Capture the cell that displays the provided text and extract its [x, y] central coordinate. 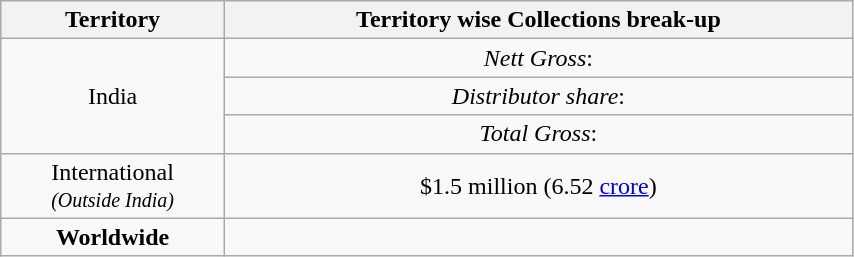
Territory wise Collections break-up [538, 20]
Distributor share: [538, 96]
International (Outside India) [113, 186]
Territory [113, 20]
India [113, 96]
Total Gross: [538, 134]
$1.5 million (6.52 crore) [538, 186]
Worldwide [113, 237]
Nett Gross: [538, 58]
